Return (X, Y) of the center of cell containing provided text 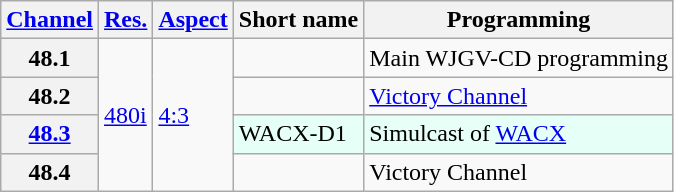
480i (126, 115)
Simulcast of WACX (519, 134)
Channel (50, 20)
48.2 (50, 96)
48.1 (50, 58)
Main WJGV-CD programming (519, 58)
WACX-D1 (298, 134)
4:3 (193, 115)
Short name (298, 20)
Programming (519, 20)
Res. (126, 20)
48.4 (50, 172)
48.3 (50, 134)
Aspect (193, 20)
